Search for the cell housing the specified text and yield its (X, Y) center coordinate. 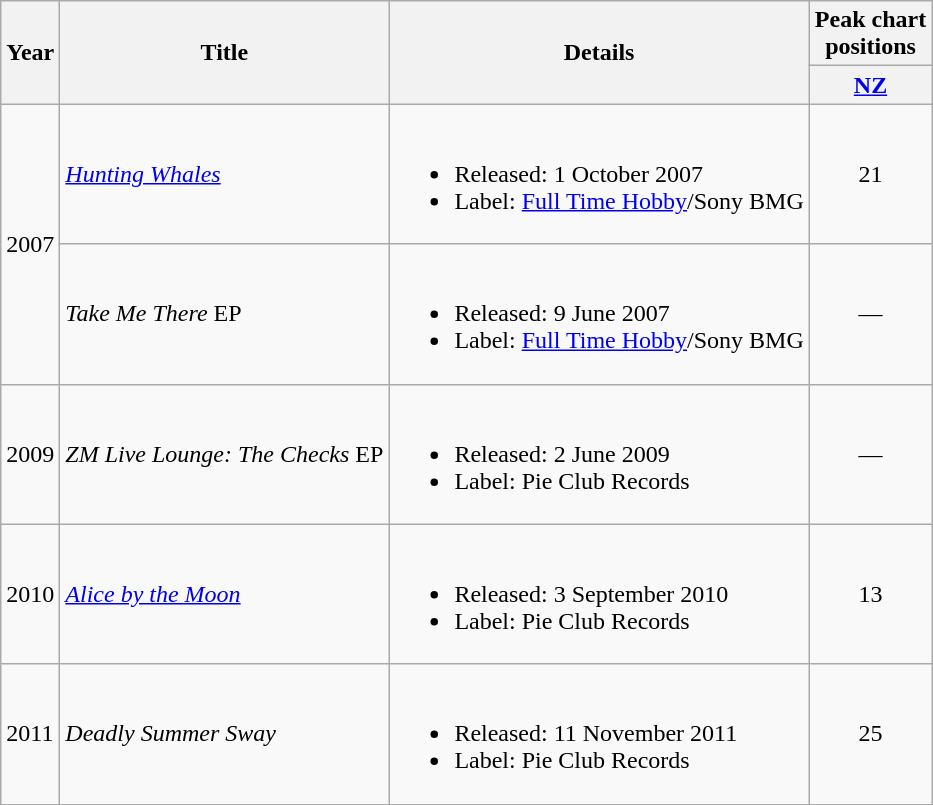
Take Me There EP (224, 314)
Deadly Summer Sway (224, 734)
Released: 2 June 2009Label: Pie Club Records (599, 454)
2007 (30, 244)
NZ (870, 85)
Alice by the Moon (224, 594)
ZM Live Lounge: The Checks EP (224, 454)
Released: 11 November 2011Label: Pie Club Records (599, 734)
Year (30, 52)
Details (599, 52)
13 (870, 594)
Title (224, 52)
Released: 3 September 2010Label: Pie Club Records (599, 594)
21 (870, 174)
Hunting Whales (224, 174)
Released: 1 October 2007Label: Full Time Hobby/Sony BMG (599, 174)
2009 (30, 454)
Peak chartpositions (870, 34)
2010 (30, 594)
Released: 9 June 2007Label: Full Time Hobby/Sony BMG (599, 314)
2011 (30, 734)
25 (870, 734)
